Return (x, y) of the center of cell containing provided text 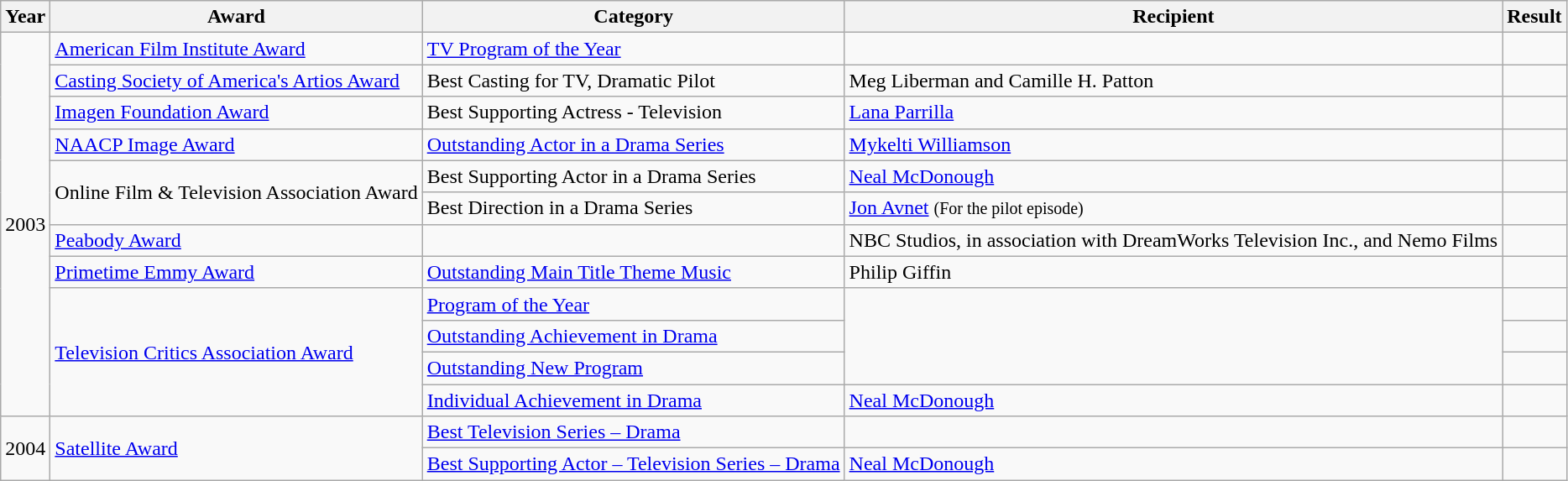
Imagen Foundation Award (237, 112)
Meg Liberman and Camille H. Patton (1173, 81)
Primetime Emmy Award (237, 272)
Lana Parrilla (1173, 112)
Program of the Year (633, 304)
Mykelti Williamson (1173, 144)
Casting Society of America's Artios Award (237, 81)
Outstanding Actor in a Drama Series (633, 144)
Online Film & Television Association Award (237, 192)
Best Supporting Actor in a Drama Series (633, 176)
Best Supporting Actor – Television Series – Drama (633, 464)
Outstanding Main Title Theme Music (633, 272)
Result (1534, 17)
Philip Giffin (1173, 272)
Satellite Award (237, 448)
Award (237, 17)
TV Program of the Year (633, 49)
Recipient (1173, 17)
NAACP Image Award (237, 144)
Outstanding Achievement in Drama (633, 336)
NBC Studios, in association with DreamWorks Television Inc., and Nemo Films (1173, 240)
Best Television Series – Drama (633, 432)
American Film Institute Award (237, 49)
2003 (25, 225)
Peabody Award (237, 240)
Best Direction in a Drama Series (633, 208)
Category (633, 17)
Outstanding New Program (633, 368)
Individual Achievement in Drama (633, 400)
Jon Avnet (For the pilot episode) (1173, 208)
Best Supporting Actress - Television (633, 112)
Year (25, 17)
Best Casting for TV, Dramatic Pilot (633, 81)
Television Critics Association Award (237, 352)
2004 (25, 448)
